Return [x, y] of the center of cell containing provided text 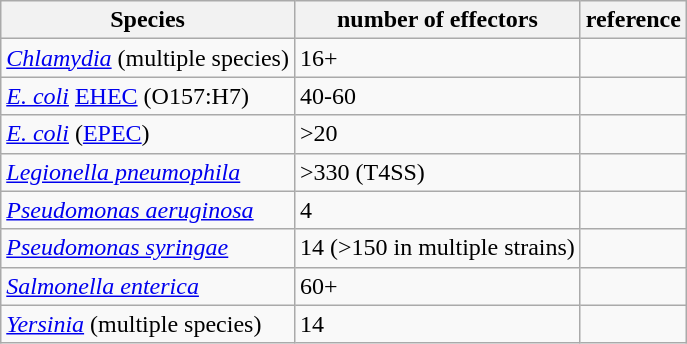
14 (>150 in multiple strains) [437, 248]
60+ [437, 286]
reference [633, 20]
Legionella pneumophila [148, 172]
14 [437, 324]
40-60 [437, 96]
Yersinia (multiple species) [148, 324]
number of effectors [437, 20]
E. coli EHEC (O157:H7) [148, 96]
Chlamydia (multiple species) [148, 58]
4 [437, 210]
>330 (T4SS) [437, 172]
16+ [437, 58]
Species [148, 20]
E. coli (EPEC) [148, 134]
>20 [437, 134]
Pseudomonas syringae [148, 248]
Pseudomonas aeruginosa [148, 210]
Salmonella enterica [148, 286]
